Capture the cell that displays the provided text and extract its (X, Y) central coordinate. 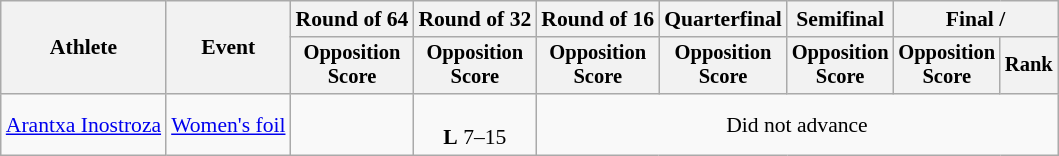
Semifinal (840, 19)
Quarterfinal (723, 19)
Round of 16 (598, 19)
Arantxa Inostroza (84, 124)
L 7–15 (474, 124)
Did not advance (796, 124)
Rank (1029, 66)
Round of 32 (474, 19)
Women's foil (228, 124)
Round of 64 (352, 19)
Event (228, 48)
Final / (975, 19)
Athlete (84, 48)
